Search for the cell housing the specified text and yield its [X, Y] center coordinate. 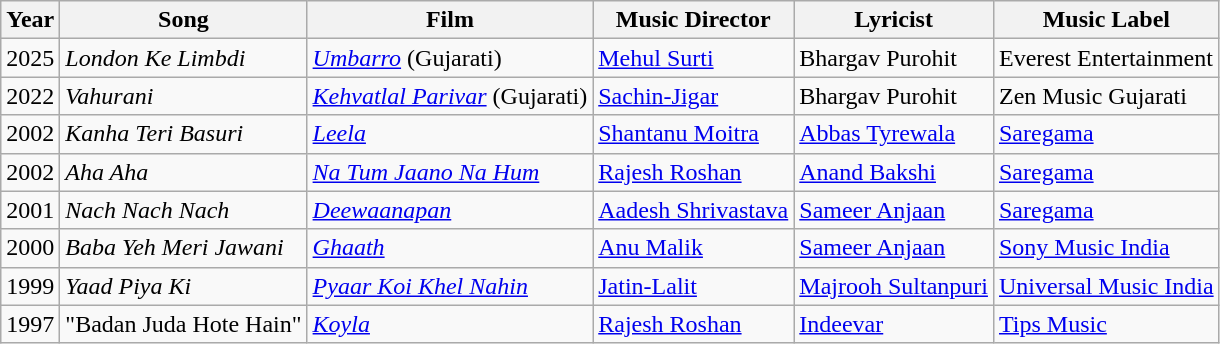
Year [30, 20]
Indeevar [894, 324]
Film [450, 20]
Universal Music India [1106, 286]
2025 [30, 58]
2001 [30, 210]
Kanha Teri Basuri [184, 134]
Yaad Piya Ki [184, 286]
Ghaath [450, 248]
Jatin-Lalit [694, 286]
Mehul Surti [694, 58]
Deewaanapan [450, 210]
Aha Aha [184, 172]
Leela [450, 134]
Music Label [1106, 20]
Anu Malik [694, 248]
Tips Music [1106, 324]
Kehvatlal Parivar (Gujarati) [450, 96]
Sony Music India [1106, 248]
Everest Entertainment [1106, 58]
2000 [30, 248]
Sachin-Jigar [694, 96]
Aadesh Shrivastava [694, 210]
2022 [30, 96]
Koyla [450, 324]
Umbarro (Gujarati) [450, 58]
Nach Nach Nach [184, 210]
Song [184, 20]
Lyricist [894, 20]
Zen Music Gujarati [1106, 96]
Vahurani [184, 96]
1999 [30, 286]
"Badan Juda Hote Hain" [184, 324]
Music Director [694, 20]
Baba Yeh Meri Jawani [184, 248]
Na Tum Jaano Na Hum [450, 172]
Anand Bakshi [894, 172]
Majrooh Sultanpuri [894, 286]
Shantanu Moitra [694, 134]
Abbas Tyrewala [894, 134]
London Ke Limbdi [184, 58]
1997 [30, 324]
Pyaar Koi Khel Nahin [450, 286]
